Return [X, Y] of the center of cell containing provided text 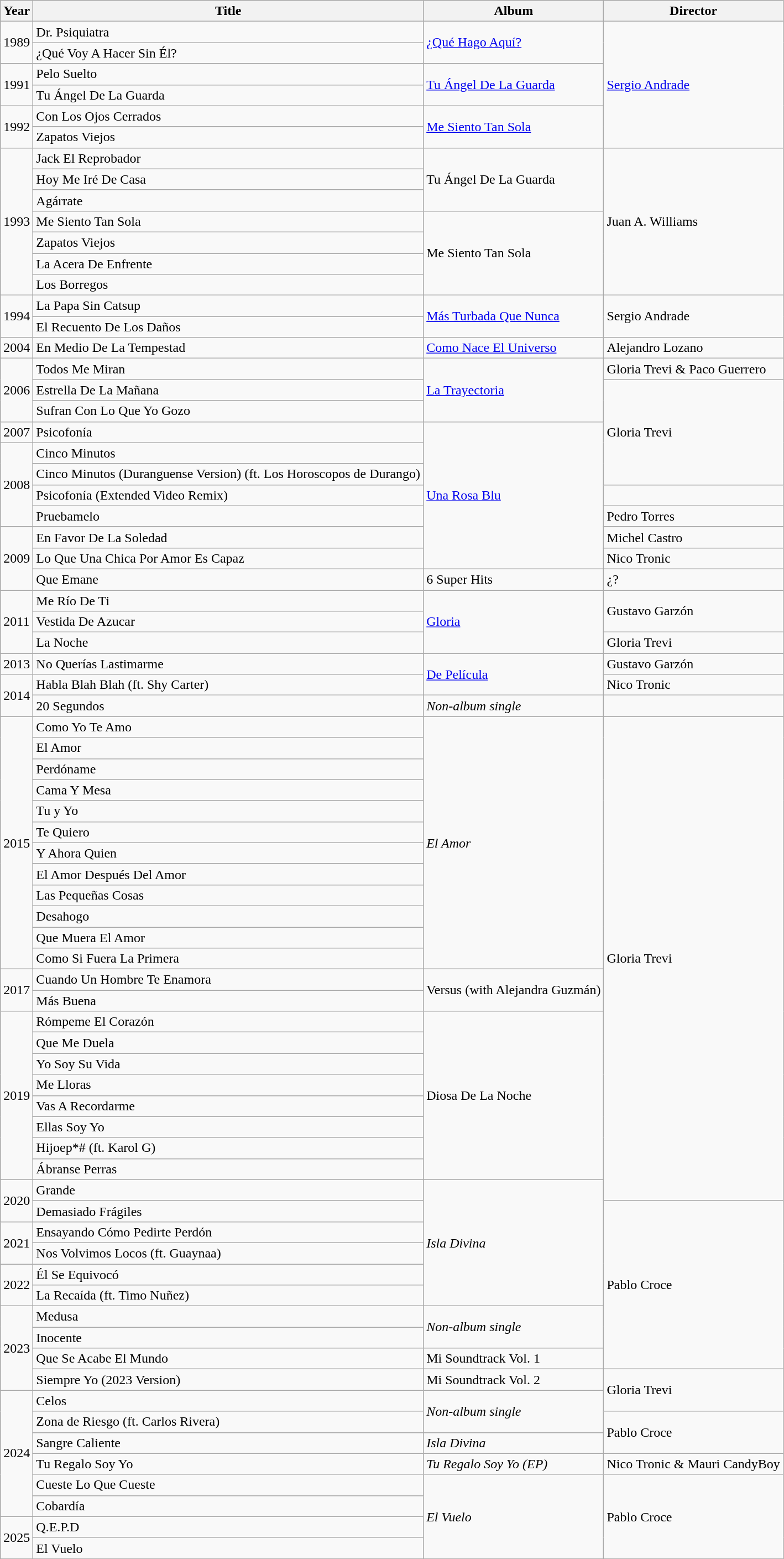
Pelo Suelto [228, 74]
1994 [17, 316]
Que Se Acabe El Mundo [228, 1359]
2014 [17, 695]
Y Ahora Quien [228, 853]
Cobardía [228, 1506]
Una Rosa Blu [514, 495]
1991 [17, 85]
Como Nace El Universo [514, 348]
Estrella De La Mañana [228, 390]
2009 [17, 558]
Juan A. Williams [693, 221]
Grande [228, 1190]
Title [228, 11]
2023 [17, 1348]
La Noche [228, 643]
Psicofonía (Extended Video Remix) [228, 495]
2011 [17, 621]
2008 [17, 485]
Ensayando Cómo Pedirte Perdón [228, 1232]
Tu Regalo Soy Yo [228, 1464]
Cuando Un Hombre Te Enamora [228, 980]
Cinco Minutos (Duranguense Version) (ft. Los Horoscopos de Durango) [228, 474]
Cama Y Mesa [228, 790]
Ellas Soy Yo [228, 1127]
La Acera De Enfrente [228, 264]
2007 [17, 432]
Gloria Trevi & Paco Guerrero [693, 369]
Él Se Equivocó [228, 1274]
No Querías Lastimarme [228, 664]
2019 [17, 1095]
En Medio De La Tempestad [228, 348]
Pedro Torres [693, 516]
Vas A Recordarme [228, 1106]
Album [514, 11]
¿? [693, 579]
El Amor Después Del Amor [228, 874]
Siempre Yo (2023 Version) [228, 1380]
2022 [17, 1285]
Q.E.P.D [228, 1527]
1993 [17, 221]
Cinco Minutos [228, 453]
2015 [17, 843]
Más Buena [228, 1001]
Jack El Reprobador [228, 158]
Gloria [514, 621]
Tu y Yo [228, 811]
2020 [17, 1201]
Más Turbada Que Nunca [514, 316]
6 Super Hits [514, 579]
Zona de Riesgo (ft. Carlos Rivera) [228, 1422]
2004 [17, 348]
Los Borregos [228, 285]
El Recuento De Los Daños [228, 327]
Diosa De La Noche [514, 1095]
2017 [17, 990]
Vestida De Azucar [228, 622]
Hoy Me Iré De Casa [228, 179]
Sufran Con Lo Que Yo Gozo [228, 411]
20 Segundos [228, 706]
Que Muera El Amor [228, 938]
Nico Tronic & Mauri CandyBoy [693, 1464]
Como Yo Te Amo [228, 727]
¿Qué Hago Aquí? [514, 43]
2006 [17, 390]
Que Emane [228, 579]
Hijoep*# (ft. Karol G) [228, 1148]
Yo Soy Su Vida [228, 1064]
Medusa [228, 1317]
Dr. Psiquiatra [228, 32]
Pruebamelo [228, 516]
La Papa Sin Catsup [228, 306]
Inocente [228, 1338]
2021 [17, 1243]
Nos Volvimos Locos (ft. Guaynaa) [228, 1253]
La Recaída (ft. Timo Nuñez) [228, 1296]
Year [17, 11]
Todos Me Miran [228, 369]
Te Quiero [228, 832]
Versus (with Alejandra Guzmán) [514, 990]
Tu Regalo Soy Yo (EP) [514, 1464]
Director [693, 11]
Mi Soundtrack Vol. 1 [514, 1359]
Demasiado Frágiles [228, 1211]
2013 [17, 664]
Ábranse Perras [228, 1169]
1989 [17, 43]
2025 [17, 1537]
Mi Soundtrack Vol. 2 [514, 1380]
Rómpeme El Corazón [228, 1022]
Desahogo [228, 916]
Lo Que Una Chica Por Amor Es Capaz [228, 558]
Psicofonía [228, 432]
De Película [514, 674]
Que Me Duela [228, 1043]
Agárrate [228, 200]
¿Qué Voy A Hacer Sin Él? [228, 53]
Me Río De Ti [228, 600]
Michel Castro [693, 537]
Sangre Caliente [228, 1443]
2024 [17, 1453]
Con Los Ojos Cerrados [228, 116]
Cueste Lo Que Cueste [228, 1485]
La Trayectoria [514, 390]
Habla Blah Blah (ft. Shy Carter) [228, 685]
Alejandro Lozano [693, 348]
Perdóname [228, 769]
Como Si Fuera La Primera [228, 959]
Las Pequeñas Cosas [228, 895]
1992 [17, 127]
Celos [228, 1401]
Me Lloras [228, 1085]
En Favor De La Soledad [228, 537]
